Provide the (x, y) coordinate of the cell's center where the given text is located.  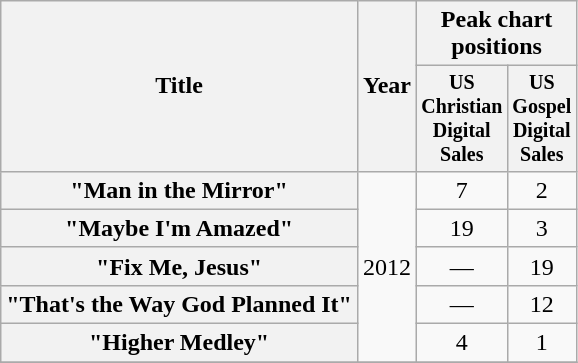
4 (462, 343)
Year (386, 86)
US ChristianDigitalSales (462, 118)
7 (462, 190)
2012 (386, 266)
"Maybe I'm Amazed" (180, 228)
US GospelDigitalSales (542, 118)
1 (542, 343)
"Man in the Mirror" (180, 190)
"Higher Medley" (180, 343)
Peak chart positions (496, 34)
Title (180, 86)
3 (542, 228)
"Fix Me, Jesus" (180, 266)
12 (542, 304)
2 (542, 190)
"That's the Way God Planned It" (180, 304)
